Capture the cell that displays the provided text and extract its (x, y) central coordinate. 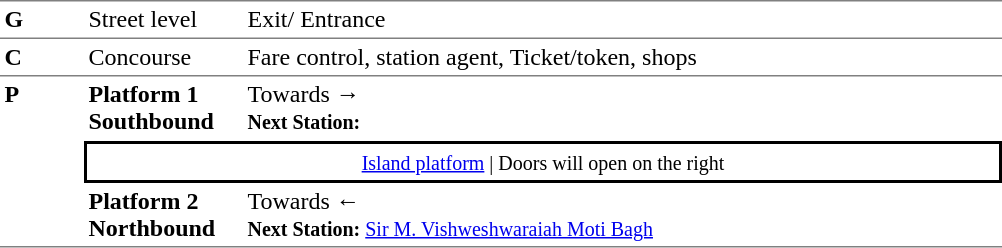
C (42, 58)
Towards → Next Station: (622, 108)
G (42, 20)
P (42, 162)
Platform 2Northbound (164, 215)
Island platform | Doors will open on the right (543, 162)
Fare control, station agent, Ticket/token, shops (622, 58)
Platform 1Southbound (164, 108)
Exit/ Entrance (622, 20)
Street level (164, 20)
Towards ← Next Station: Sir M. Vishweshwaraiah Moti Bagh (622, 215)
Concourse (164, 58)
